From the cell containing the given text, extract its center point as [X, Y] coordinate. 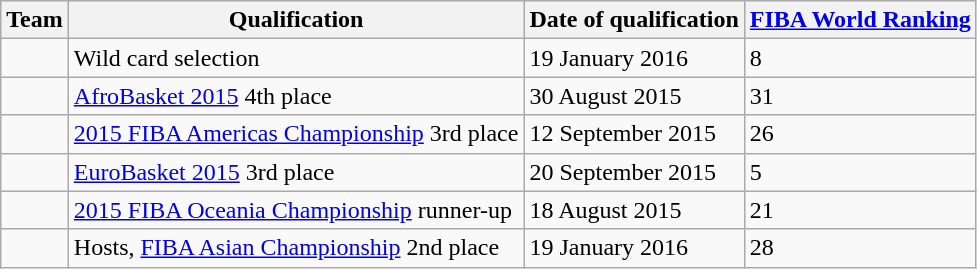
8 [860, 58]
Team [35, 20]
18 August 2015 [634, 210]
28 [860, 248]
30 August 2015 [634, 96]
2015 FIBA Americas Championship 3rd place [296, 134]
Qualification [296, 20]
Wild card selection [296, 58]
AfroBasket 2015 4th place [296, 96]
26 [860, 134]
21 [860, 210]
Date of qualification [634, 20]
Hosts, FIBA Asian Championship 2nd place [296, 248]
EuroBasket 2015 3rd place [296, 172]
20 September 2015 [634, 172]
5 [860, 172]
FIBA World Ranking [860, 20]
12 September 2015 [634, 134]
31 [860, 96]
2015 FIBA Oceania Championship runner-up [296, 210]
